Output the [x, y] coordinate of the center of the cell containing the given text.  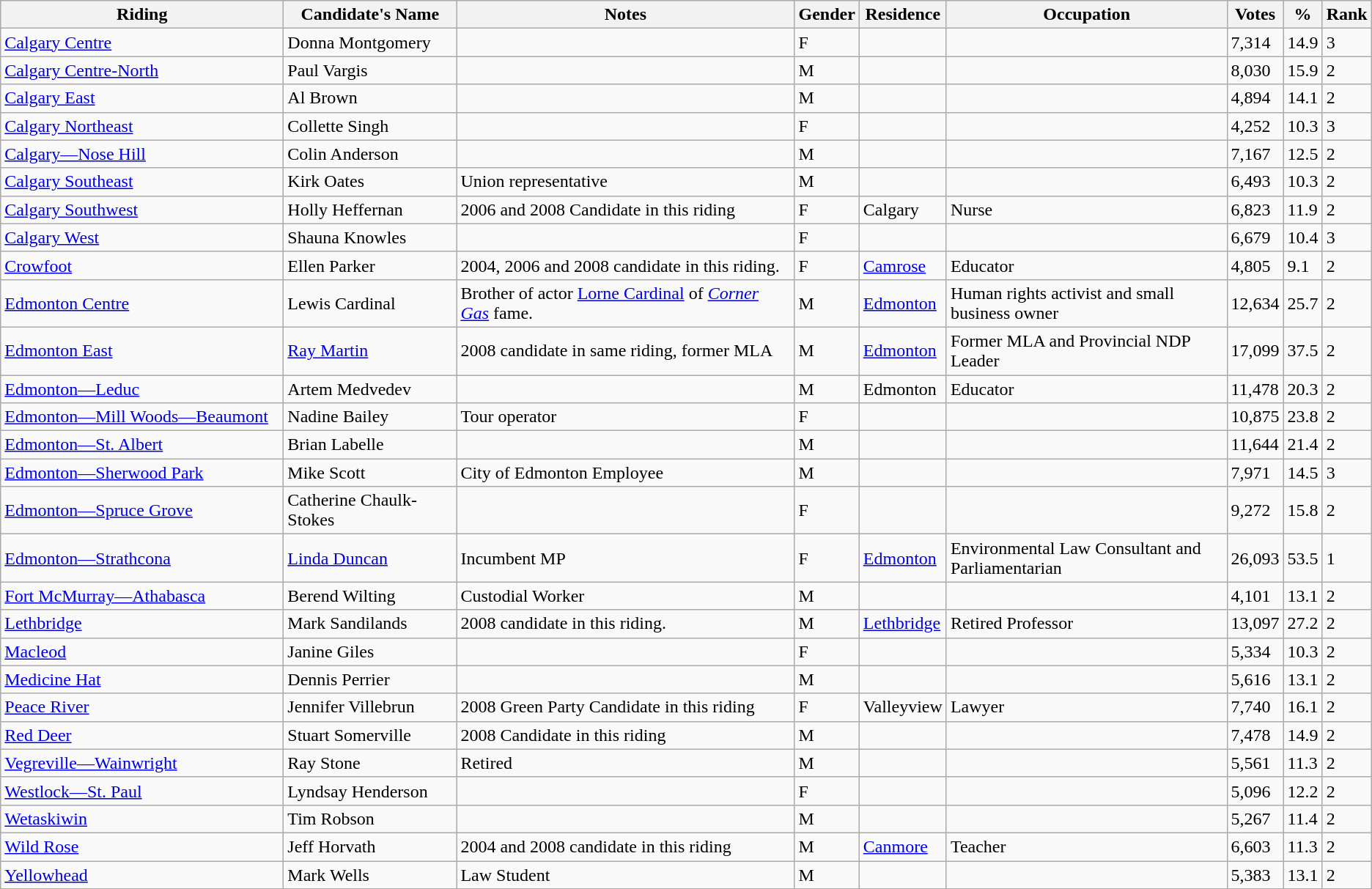
Edmonton—Spruce Grove [142, 510]
Edmonton East [142, 350]
12,634 [1255, 303]
6,603 [1255, 846]
Retired Professor [1086, 624]
Donna Montgomery [370, 43]
Tour operator [626, 417]
Stuart Somerville [370, 735]
Notes [626, 15]
Union representative [626, 182]
Brother of actor Lorne Cardinal of Corner Gas fame. [626, 303]
2006 and 2008 Candidate in this riding [626, 210]
7,740 [1255, 707]
5,616 [1255, 679]
Ray Martin [370, 350]
Collette Singh [370, 126]
Occupation [1086, 15]
Mike Scott [370, 473]
Riding [142, 15]
Custodial Worker [626, 596]
Linda Duncan [370, 558]
4,252 [1255, 126]
Crowfoot [142, 265]
Former MLA and Provincial NDP Leader [1086, 350]
8,030 [1255, 70]
Medicine Hat [142, 679]
7,971 [1255, 473]
Tim Robson [370, 819]
Macleod [142, 652]
14.5 [1303, 473]
10,875 [1255, 417]
Edmonton—Mill Woods—Beaumont [142, 417]
13,097 [1255, 624]
Camrose [903, 265]
Residence [903, 15]
Dennis Perrier [370, 679]
26,093 [1255, 558]
Artem Medvedev [370, 389]
6,493 [1255, 182]
5,561 [1255, 763]
Lyndsay Henderson [370, 791]
Edmonton—Sherwood Park [142, 473]
25.7 [1303, 303]
Votes [1255, 15]
11.4 [1303, 819]
5,383 [1255, 874]
2004, 2006 and 2008 candidate in this riding. [626, 265]
21.4 [1303, 445]
Paul Vargis [370, 70]
15.8 [1303, 510]
2008 Candidate in this riding [626, 735]
1 [1347, 558]
Kirk Oates [370, 182]
Jeff Horvath [370, 846]
7,167 [1255, 154]
4,894 [1255, 98]
Lewis Cardinal [370, 303]
27.2 [1303, 624]
Ellen Parker [370, 265]
Environmental Law Consultant and Parliamentarian [1086, 558]
7,478 [1255, 735]
Canmore [903, 846]
Teacher [1086, 846]
Calgary Southeast [142, 182]
Gender [827, 15]
53.5 [1303, 558]
Incumbent MP [626, 558]
5,267 [1255, 819]
16.1 [1303, 707]
9.1 [1303, 265]
Calgary Centre-North [142, 70]
11.9 [1303, 210]
Nadine Bailey [370, 417]
11,644 [1255, 445]
Vegreville—Wainwright [142, 763]
Catherine Chaulk-Stokes [370, 510]
4,805 [1255, 265]
Calgary Northeast [142, 126]
Calgary—Nose Hill [142, 154]
Rank [1347, 15]
Calgary West [142, 237]
Peace River [142, 707]
15.9 [1303, 70]
Colin Anderson [370, 154]
6,679 [1255, 237]
Wild Rose [142, 846]
Calgary Southwest [142, 210]
Yellowhead [142, 874]
23.8 [1303, 417]
Al Brown [370, 98]
Berend Wilting [370, 596]
17,099 [1255, 350]
4,101 [1255, 596]
10.4 [1303, 237]
Wetaskiwin [142, 819]
Edmonton—St. Albert [142, 445]
2008 candidate in this riding. [626, 624]
Candidate's Name [370, 15]
Westlock—St. Paul [142, 791]
Brian Labelle [370, 445]
Retired [626, 763]
Calgary [903, 210]
Edmonton Centre [142, 303]
2004 and 2008 candidate in this riding [626, 846]
% [1303, 15]
Jennifer Villebrun [370, 707]
Holly Heffernan [370, 210]
Mark Sandilands [370, 624]
Fort McMurray—Athabasca [142, 596]
Shauna Knowles [370, 237]
Lawyer [1086, 707]
20.3 [1303, 389]
7,314 [1255, 43]
Valleyview [903, 707]
2008 candidate in same riding, former MLA [626, 350]
5,096 [1255, 791]
Calgary Centre [142, 43]
12.2 [1303, 791]
Calgary East [142, 98]
Edmonton—Strathcona [142, 558]
Nurse [1086, 210]
37.5 [1303, 350]
Human rights activist and small business owner [1086, 303]
Edmonton—Leduc [142, 389]
12.5 [1303, 154]
11,478 [1255, 389]
5,334 [1255, 652]
9,272 [1255, 510]
Red Deer [142, 735]
14.1 [1303, 98]
2008 Green Party Candidate in this riding [626, 707]
Mark Wells [370, 874]
Janine Giles [370, 652]
Ray Stone [370, 763]
Law Student [626, 874]
City of Edmonton Employee [626, 473]
6,823 [1255, 210]
